Capture the cell that displays the provided text and extract its [X, Y] central coordinate. 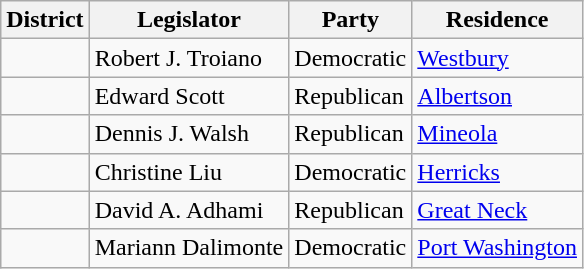
Westbury [498, 58]
Herricks [498, 172]
Great Neck [498, 210]
Christine Liu [189, 172]
District [45, 20]
Dennis J. Walsh [189, 134]
Albertson [498, 96]
Mineola [498, 134]
Residence [498, 20]
Mariann Dalimonte [189, 248]
David A. Adhami [189, 210]
Port Washington [498, 248]
Edward Scott [189, 96]
Party [350, 20]
Legislator [189, 20]
Robert J. Troiano [189, 58]
